From the cell containing the given text, extract its center point as [x, y] coordinate. 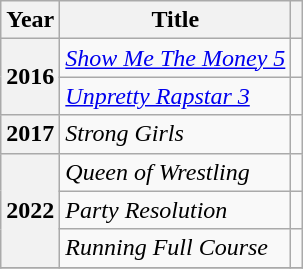
Strong Girls [176, 134]
2017 [30, 134]
2022 [30, 210]
Show Me The Money 5 [176, 58]
Party Resolution [176, 210]
Title [176, 20]
Unpretty Rapstar 3 [176, 96]
2016 [30, 77]
Year [30, 20]
Running Full Course [176, 248]
Queen of Wrestling [176, 172]
